Detect which cell encompasses the target text, then output its [X, Y] center coordinate. 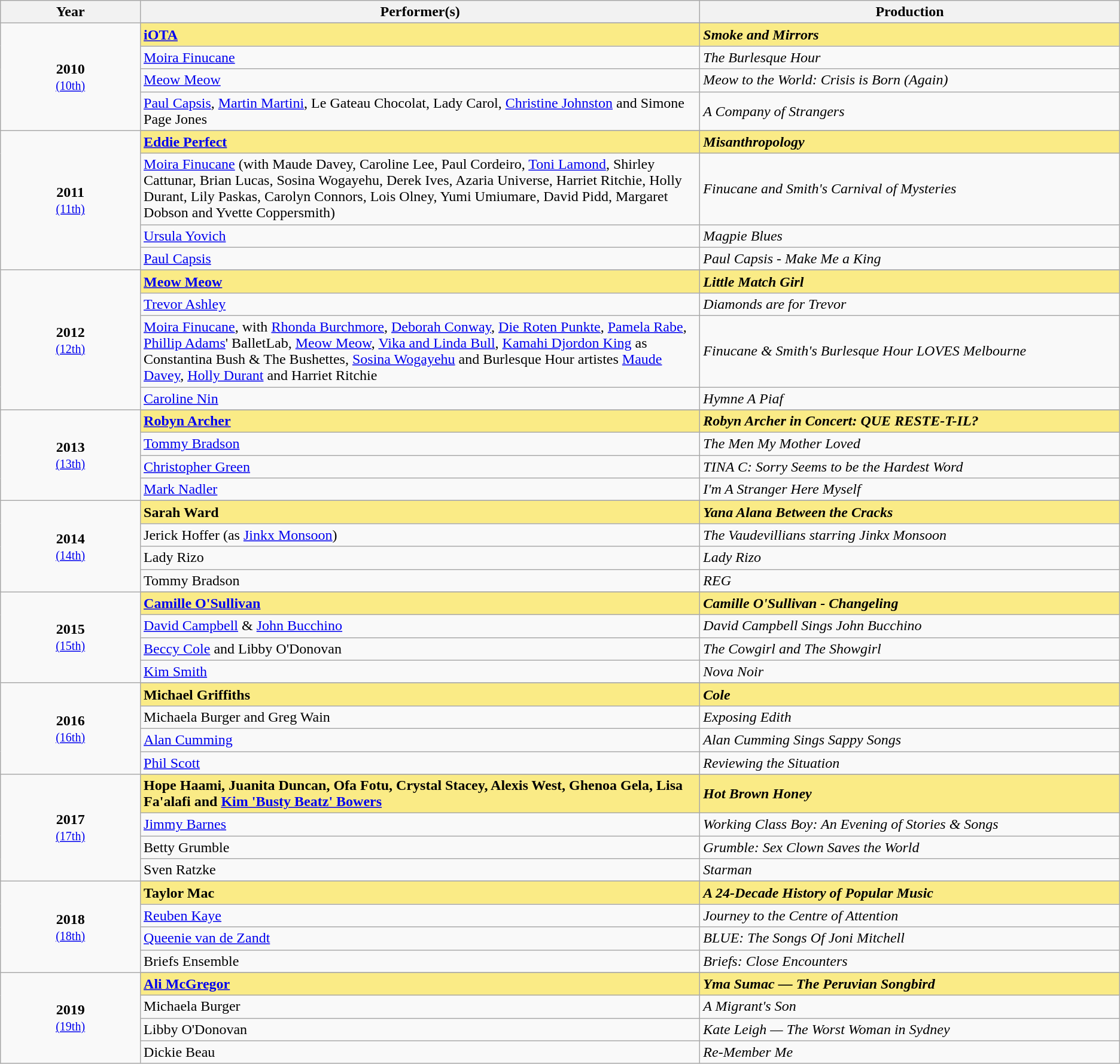
2016(16th) [71, 728]
Paul Capsis [420, 259]
BLUE: The Songs Of Joni Mitchell [909, 938]
David Campbell & John Bucchino [420, 626]
2013(13th) [71, 455]
Reviewing the Situation [909, 763]
Taylor Mac [420, 893]
Ali McGregor [420, 984]
Mark Nadler [420, 490]
Beccy Cole and Libby O'Donovan [420, 649]
Camille O'Sullivan [420, 603]
The Vaudevillians starring Jinkx Monsoon [909, 535]
A 24-Decade History of Popular Music [909, 893]
Moira Finucane [420, 57]
Reuben Kaye [420, 916]
Paul Capsis - Make Me a King [909, 259]
Robyn Archer [420, 421]
Briefs: Close Encounters [909, 961]
Michael Griffiths [420, 694]
Nova Noir [909, 671]
Camille O'Sullivan - Changeling [909, 603]
Phil Scott [420, 763]
Paul Capsis, Martin Martini, Le Gateau Chocolat, Lady Carol, Christine Johnston and Simone Page Jones [420, 111]
Jerick Hoffer (as Jinkx Monsoon) [420, 535]
Re-Member Me [909, 1052]
Magpie Blues [909, 236]
Diamonds are for Trevor [909, 304]
Little Match Girl [909, 281]
Queenie van de Zandt [420, 938]
2015(15th) [71, 637]
Grumble: Sex Clown Saves the World [909, 847]
Alan Cumming Sings Sappy Songs [909, 740]
Briefs Ensemble [420, 961]
Yma Sumac — The Peruvian Songbird [909, 984]
Eddie Perfect [420, 142]
The Burlesque Hour [909, 57]
A Company of Strangers [909, 111]
Libby O'Donovan [420, 1029]
Robyn Archer in Concert: QUE RESTE-T-IL? [909, 421]
Ursula Yovich [420, 236]
Caroline Nin [420, 398]
2019(19th) [71, 1018]
REG [909, 580]
Jimmy Barnes [420, 825]
2012(12th) [71, 340]
Alan Cumming [420, 740]
Hope Haami, Juanita Duncan, Ofa Fotu, Crystal Stacey, Alexis West, Ghenoa Gela, Lisa Fa'alafi and Kim 'Busty Beatz' Bowers [420, 794]
2010(10th) [71, 77]
Sarah Ward [420, 512]
iOTA [420, 35]
I'm A Stranger Here Myself [909, 490]
Christopher Green [420, 467]
David Campbell Sings John Bucchino [909, 626]
Yana Alana Between the Cracks [909, 512]
Meow to the World: Crisis is Born (Again) [909, 80]
2011(11th) [71, 200]
Finucane and Smith's Carnival of Mysteries [909, 189]
Production [909, 12]
Dickie Beau [420, 1052]
2017(17th) [71, 828]
Sven Ratzke [420, 870]
Betty Grumble [420, 847]
Year [71, 12]
Exposing Edith [909, 717]
Hymne A Piaf [909, 398]
Hot Brown Honey [909, 794]
Smoke and Mirrors [909, 35]
Journey to the Centre of Attention [909, 916]
2014(14th) [71, 546]
Cole [909, 694]
The Men My Mother Loved [909, 444]
Starman [909, 870]
Finucane & Smith's Burlesque Hour LOVES Melbourne [909, 351]
Performer(s) [420, 12]
The Cowgirl and The Showgirl [909, 649]
A Migrant's Son [909, 1007]
Trevor Ashley [420, 304]
Kate Leigh — The Worst Woman in Sydney [909, 1029]
Michaela Burger [420, 1007]
2018(18th) [71, 927]
Working Class Boy: An Evening of Stories & Songs [909, 825]
TINA C: Sorry Seems to be the Hardest Word [909, 467]
Misanthropology [909, 142]
Kim Smith [420, 671]
Michaela Burger and Greg Wain [420, 717]
